Pinpoint the cell where the given text exists, returning its [x, y] midpoint coordinate. 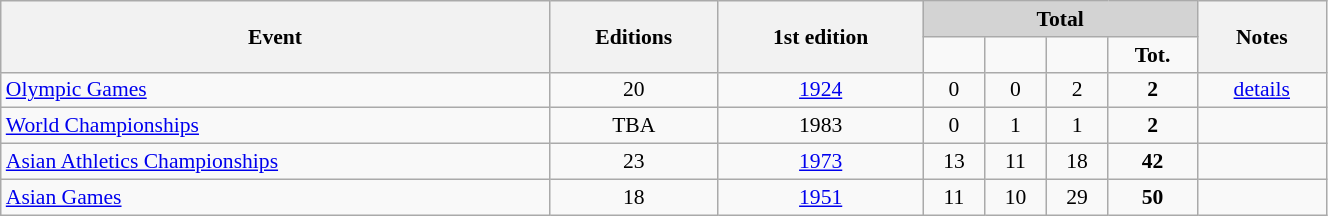
1951 [820, 197]
20 [634, 90]
23 [634, 162]
29 [1077, 197]
Event [276, 36]
Asian Games [276, 197]
Editions [634, 36]
1973 [820, 162]
10 [1016, 197]
Olympic Games [276, 90]
World Championships [276, 126]
50 [1152, 197]
1983 [820, 126]
1st edition [820, 36]
details [1262, 90]
TBA [634, 126]
42 [1152, 162]
Notes [1262, 36]
Total [1060, 19]
Asian Athletics Championships [276, 162]
13 [954, 162]
Tot. [1152, 55]
1924 [820, 90]
